Extract the (X, Y) coordinate from the center of the cell holding the provided text.  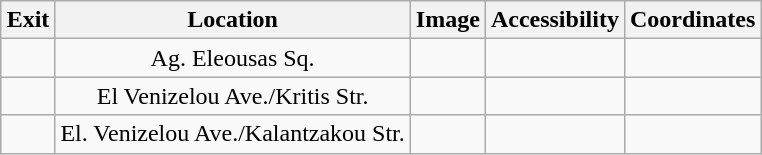
Image (448, 20)
El Venizelou Ave./Kritis Str. (232, 96)
Accessibility (554, 20)
Coordinates (692, 20)
Exit (28, 20)
Location (232, 20)
El. Venizelou Ave./Kalantzakou Str. (232, 134)
Ag. Eleousas Sq. (232, 58)
